For the text-containing cell, return its midpoint in (X, Y) coordinate format. 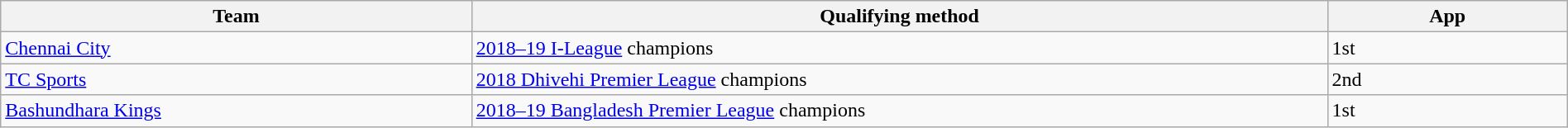
Team (237, 17)
Chennai City (237, 48)
Bashundhara Kings (237, 111)
2018–19 Bangladesh Premier League champions (900, 111)
Qualifying method (900, 17)
App (1447, 17)
2018–19 I-League champions (900, 48)
TC Sports (237, 79)
2018 Dhivehi Premier League champions (900, 79)
2nd (1447, 79)
